Determine the (x, y) coordinate at the center of the cell enclosing the given text.  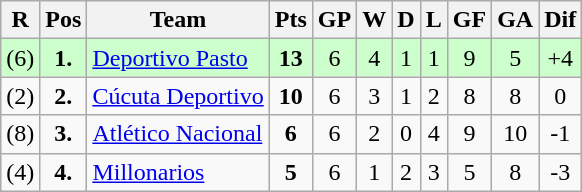
Pts (290, 20)
R (20, 20)
Deportivo Pasto (178, 58)
Cúcuta Deportivo (178, 96)
1. (64, 58)
-1 (560, 134)
3. (64, 134)
L (434, 20)
(4) (20, 172)
D (406, 20)
(2) (20, 96)
Dif (560, 20)
Pos (64, 20)
2. (64, 96)
Atlético Nacional (178, 134)
GF (469, 20)
GA (516, 20)
-3 (560, 172)
4. (64, 172)
W (374, 20)
+4 (560, 58)
13 (290, 58)
(6) (20, 58)
Millonarios (178, 172)
(8) (20, 134)
GP (334, 20)
Team (178, 20)
